Extract the (x, y) coordinate from the center of the cell holding the provided text.  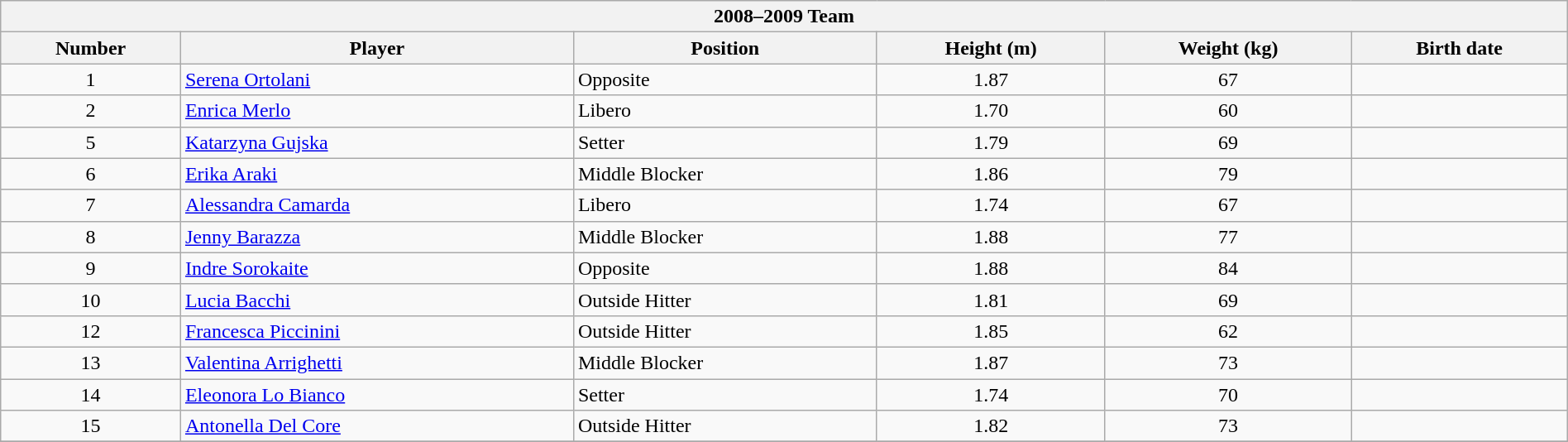
Player (377, 48)
Katarzyna Gujska (377, 142)
5 (91, 142)
Antonella Del Core (377, 426)
15 (91, 426)
Indre Sorokaite (377, 268)
62 (1227, 331)
1.85 (991, 331)
2008–2009 Team (784, 17)
Serena Ortolani (377, 79)
14 (91, 395)
79 (1227, 174)
Valentina Arrighetti (377, 363)
8 (91, 237)
Position (724, 48)
Alessandra Camarda (377, 205)
7 (91, 205)
6 (91, 174)
Birth date (1459, 48)
Height (m) (991, 48)
Weight (kg) (1227, 48)
1.79 (991, 142)
1.82 (991, 426)
9 (91, 268)
Lucia Bacchi (377, 300)
2 (91, 111)
13 (91, 363)
Jenny Barazza (377, 237)
1.81 (991, 300)
Eleonora Lo Bianco (377, 395)
84 (1227, 268)
Erika Araki (377, 174)
1 (91, 79)
1.70 (991, 111)
60 (1227, 111)
77 (1227, 237)
70 (1227, 395)
12 (91, 331)
10 (91, 300)
Number (91, 48)
1.86 (991, 174)
Francesca Piccinini (377, 331)
Enrica Merlo (377, 111)
